Return the (X, Y) coordinate for the center point of the cell that contains the specified text.  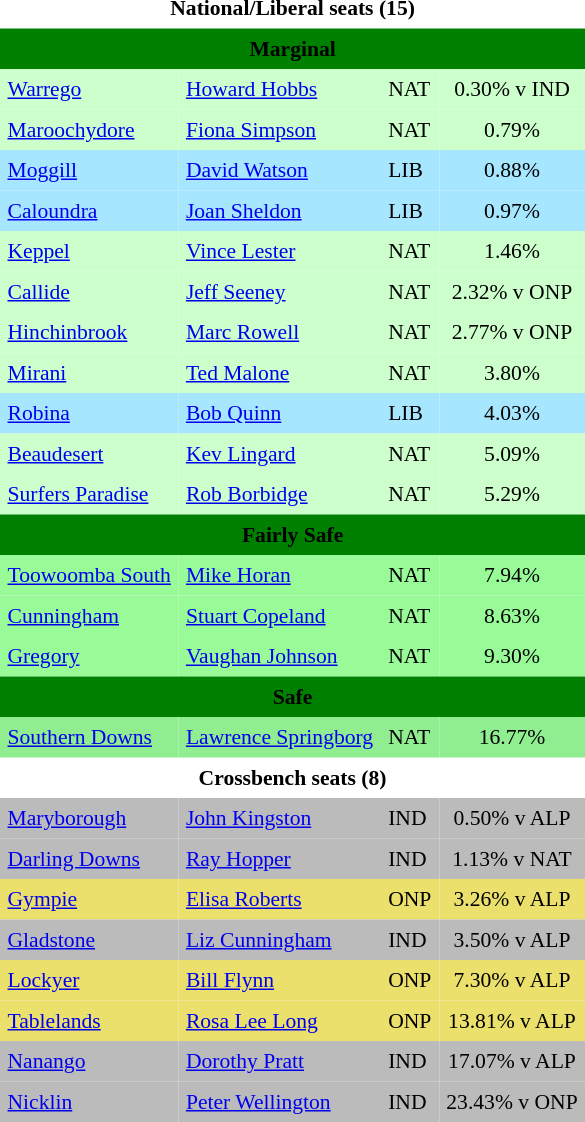
3.26% v ALP (512, 899)
7.94% (512, 575)
Mike Horan (279, 575)
Nicklin (89, 1101)
Nanango (89, 1061)
Tablelands (89, 1020)
0.79% (512, 129)
Cunningham (89, 615)
Jeff Seeney (279, 291)
Rob Borbidge (279, 494)
Rosa Lee Long (279, 1020)
Peter Wellington (279, 1101)
9.30% (512, 656)
Keppel (89, 251)
Liz Cunningham (279, 939)
5.29% (512, 494)
Bill Flynn (279, 980)
Safe (292, 696)
5.09% (512, 453)
4.03% (512, 413)
0.50% v ALP (512, 818)
0.88% (512, 170)
Stuart Copeland (279, 615)
Maryborough (89, 818)
2.32% v ONP (512, 291)
Southern Downs (89, 737)
Elisa Roberts (279, 899)
Vince Lester (279, 251)
23.43% v ONP (512, 1101)
1.46% (512, 251)
Fairly Safe (292, 534)
Howard Hobbs (279, 89)
8.63% (512, 615)
Vaughan Johnson (279, 656)
Joan Sheldon (279, 210)
Darling Downs (89, 858)
Toowoomba South (89, 575)
3.50% v ALP (512, 939)
David Watson (279, 170)
Marginal (292, 48)
0.30% v IND (512, 89)
13.81% v ALP (512, 1020)
Fiona Simpson (279, 129)
Robina (89, 413)
John Kingston (279, 818)
7.30% v ALP (512, 980)
Ted Malone (279, 372)
Caloundra (89, 210)
Maroochydore (89, 129)
Bob Quinn (279, 413)
17.07% v ALP (512, 1061)
Dorothy Pratt (279, 1061)
Ray Hopper (279, 858)
Gregory (89, 656)
Kev Lingard (279, 453)
Crossbench seats (8) (292, 777)
Marc Rowell (279, 332)
Gympie (89, 899)
Warrego (89, 89)
Moggill (89, 170)
Lockyer (89, 980)
Beaudesert (89, 453)
Lawrence Springborg (279, 737)
2.77% v ONP (512, 332)
1.13% v NAT (512, 858)
16.77% (512, 737)
Gladstone (89, 939)
Surfers Paradise (89, 494)
Callide (89, 291)
0.97% (512, 210)
Hinchinbrook (89, 332)
Mirani (89, 372)
3.80% (512, 372)
